From the cell containing the given text, extract its center point as (x, y) coordinate. 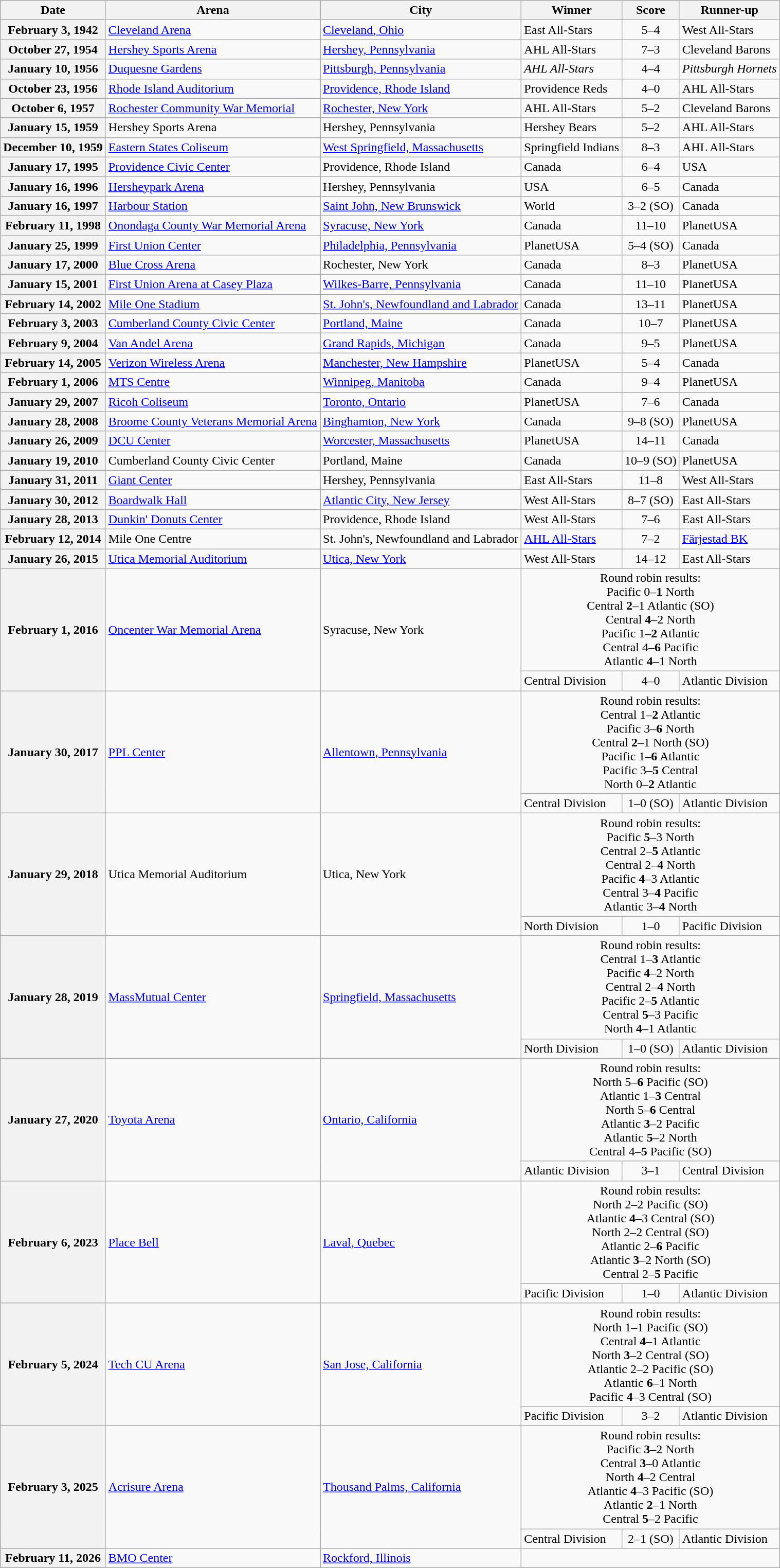
Round robin results:Central 1–3 AtlanticPacific 4–2 NorthCentral 2–4 NorthPacific 2–5 AtlanticCentral 5–3 Pacific North 4–1 Atlantic (650, 987)
Blue Cross Arena (213, 265)
Binghamton, New York (421, 421)
Ricoh Coliseum (213, 402)
3–2 (651, 1416)
February 5, 2024 (53, 1364)
Philadelphia, Pennsylvania (421, 245)
January 10, 1956 (53, 69)
Cleveland, Ohio (421, 30)
Mile One Centre (213, 539)
Tech CU Arena (213, 1364)
January 16, 1996 (53, 186)
Duquesne Gardens (213, 69)
14–12 (651, 558)
Date (53, 10)
Toyota Arena (213, 1119)
Harbour Station (213, 206)
January 28, 2008 (53, 421)
10–9 (SO) (651, 460)
Place Bell (213, 1242)
Round robin results: Pacific 0–1 North Central 2–1 Atlantic (SO) Central 4–2 North Pacific 1–2 Atlantic Central 4–6 Pacific Atlantic 4–1 North (650, 620)
February 3, 2003 (53, 324)
January 15, 2001 (53, 284)
January 28, 2019 (53, 997)
City (421, 10)
MTS Centre (213, 382)
Providence Civic Center (213, 167)
January 29, 2007 (53, 402)
February 3, 1942 (53, 30)
Rockford, Illinois (421, 1558)
Wilkes-Barre, Pennsylvania (421, 284)
6–5 (651, 186)
MassMutual Center (213, 997)
Round robin results: North 5–6 Pacific (SO) Atlantic 1–3 Central North 5–6 Central Atlantic 3–2 Pacific Atlantic 5–2 North Central 4–5 Pacific (SO) (650, 1110)
Oncenter War Memorial Arena (213, 630)
Toronto, Ontario (421, 402)
Hersheypark Arena (213, 186)
Arena (213, 10)
Grand Rapids, Michigan (421, 343)
5–4 (SO) (651, 245)
Ontario, California (421, 1119)
San Jose, California (421, 1364)
February 11, 1998 (53, 225)
West Springfield, Massachusetts (421, 147)
Rochester Community War Memorial (213, 108)
14–11 (651, 441)
Dunkin' Donuts Center (213, 519)
February 6, 2023 (53, 1242)
DCU Center (213, 441)
January 15, 1959 (53, 128)
Giant Center (213, 480)
Hershey Bears (572, 128)
3–2 (SO) (651, 206)
Springfield, Massachusetts (421, 997)
Allentown, Pennsylvania (421, 752)
February 1, 2016 (53, 630)
December 10, 1959 (53, 147)
9–5 (651, 343)
February 3, 2025 (53, 1487)
October 23, 1956 (53, 88)
9–4 (651, 382)
Round robin results: Central 1–2 Atlantic Pacific 3–6 North Central 2–1 North (SO)Pacific 1–6 Atlantic Pacific 3–5 Central North 0–2 Atlantic (650, 742)
Laval, Quebec (421, 1242)
January 31, 2011 (53, 480)
January 30, 2012 (53, 500)
9–8 (SO) (651, 421)
First Union Arena at Casey Plaza (213, 284)
Worcester, Massachusetts (421, 441)
January 16, 1997 (53, 206)
October 6, 1957 (53, 108)
World (572, 206)
Acrisure Arena (213, 1487)
Verizon Wireless Arena (213, 363)
January 26, 2015 (53, 558)
Providence Reds (572, 88)
January 27, 2020 (53, 1119)
Mile One Stadium (213, 304)
Van Andel Arena (213, 343)
8–7 (SO) (651, 500)
Färjestad BK (729, 539)
Runner-up (729, 10)
February 11, 2026 (53, 1558)
Winnipeg, Manitoba (421, 382)
BMO Center (213, 1558)
January 17, 1995 (53, 167)
6–4 (651, 167)
Round robin results: Pacific 5–3 NorthCentral 2–5 Atlantic Central 2–4 NorthPacific 4–3 AtlanticCentral 3–4 PacificAtlantic 3–4 North (650, 865)
January 19, 2010 (53, 460)
Cleveland Arena (213, 30)
PPL Center (213, 752)
February 1, 2006 (53, 382)
February 12, 2014 (53, 539)
Boardwalk Hall (213, 500)
Winner (572, 10)
3–1 (651, 1171)
January 29, 2018 (53, 875)
October 27, 1954 (53, 49)
4–4 (651, 69)
Pittsburgh, Pennsylvania (421, 69)
Saint John, New Brunswick (421, 206)
Atlantic City, New Jersey (421, 500)
11–8 (651, 480)
Thousand Palms, California (421, 1487)
January 30, 2017 (53, 752)
Springfield Indians (572, 147)
Rhode Island Auditorium (213, 88)
10–7 (651, 324)
January 17, 2000 (53, 265)
Score (651, 10)
7–3 (651, 49)
February 14, 2002 (53, 304)
Pittsburgh Hornets (729, 69)
13–11 (651, 304)
7–2 (651, 539)
First Union Center (213, 245)
January 25, 1999 (53, 245)
Round robin results: Pacific 3–2 North Central 3–0 Atlantic North 4–2 Central Atlantic 4–3 Pacific (SO) Atlantic 2–1 NorthCentral 5–2 Pacific (650, 1477)
2–1 (SO) (651, 1539)
February 9, 2004 (53, 343)
Eastern States Coliseum (213, 147)
Manchester, New Hampshire (421, 363)
February 14, 2005 (53, 363)
January 28, 2013 (53, 519)
Broome County Veterans Memorial Arena (213, 421)
Onondaga County War Memorial Arena (213, 225)
January 26, 2009 (53, 441)
